Scan for the cell matching the given text and deliver its [x, y] coordinate at center. 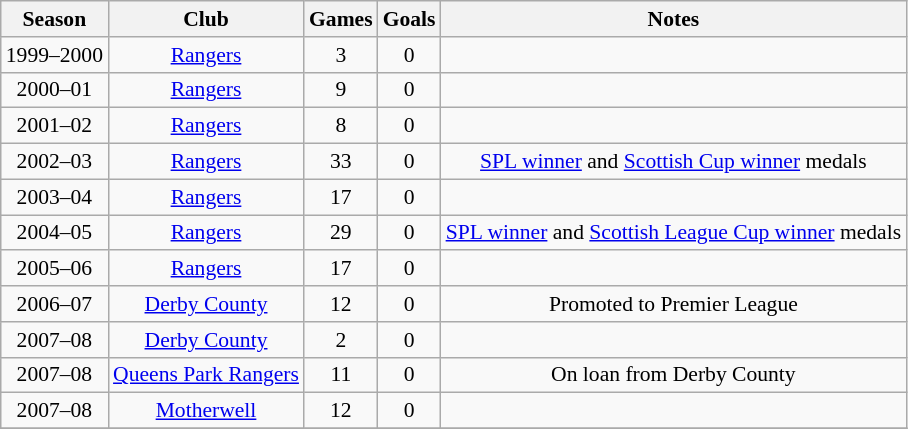
Club [206, 19]
2003–04 [54, 197]
2005–06 [54, 269]
1999–2000 [54, 55]
Games [341, 19]
On loan from Derby County [674, 375]
11 [341, 375]
SPL winner and Scottish League Cup winner medals [674, 233]
Promoted to Premier League [674, 304]
3 [341, 55]
Motherwell [206, 411]
SPL winner and Scottish Cup winner medals [674, 162]
2004–05 [54, 233]
8 [341, 126]
2006–07 [54, 304]
Goals [410, 19]
2 [341, 340]
33 [341, 162]
2002–03 [54, 162]
Queens Park Rangers [206, 375]
Season [54, 19]
2000–01 [54, 90]
29 [341, 233]
9 [341, 90]
2001–02 [54, 126]
Notes [674, 19]
